Return (x, y) of the center of cell containing provided text 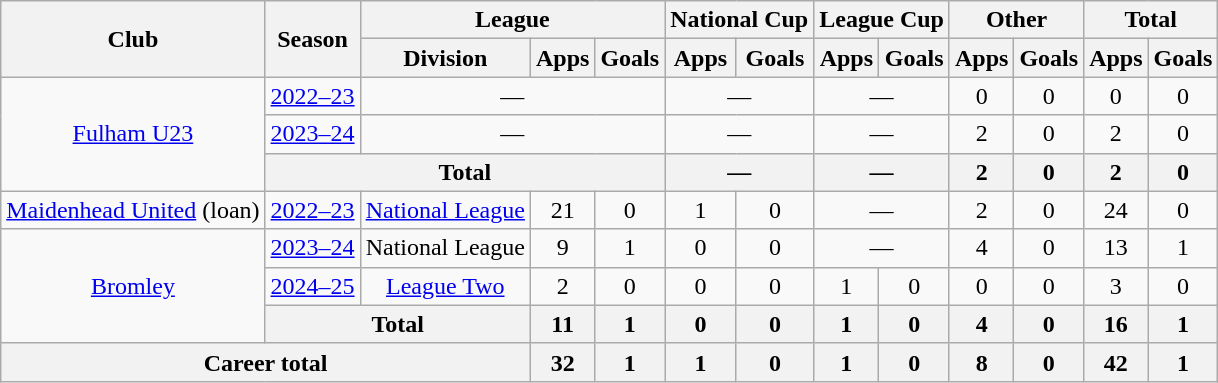
Career total (266, 362)
Division (445, 58)
32 (562, 362)
Maidenhead United (loan) (133, 210)
11 (562, 324)
21 (562, 210)
League Two (445, 286)
24 (1116, 210)
3 (1116, 286)
9 (562, 248)
Other (1016, 20)
16 (1116, 324)
Fulham U23 (133, 134)
13 (1116, 248)
Club (133, 39)
League Cup (882, 20)
2024–25 (312, 286)
League (512, 20)
National Cup (740, 20)
42 (1116, 362)
Bromley (133, 286)
8 (981, 362)
Season (312, 39)
